Capture the cell that displays the provided text and extract its (x, y) central coordinate. 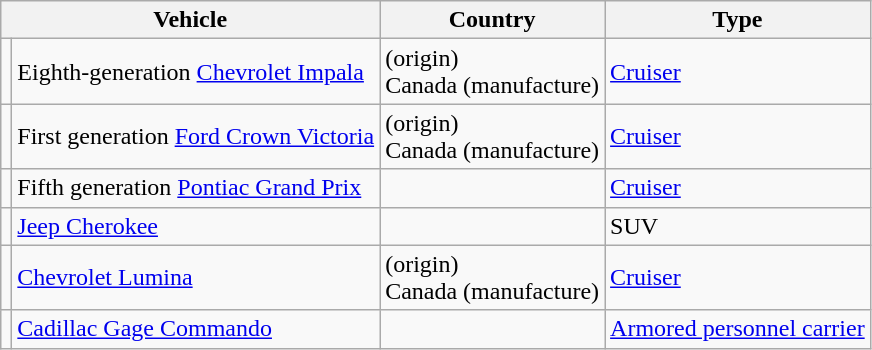
Country (492, 20)
Type (738, 20)
Armored personnel carrier (738, 329)
Chevrolet Lumina (196, 278)
Eighth-generation Chevrolet Impala (196, 72)
Cadillac Gage Commando (196, 329)
Fifth generation Pontiac Grand Prix (196, 188)
First generation Ford Crown Victoria (196, 136)
SUV (738, 226)
Vehicle (190, 20)
Jeep Cherokee (196, 226)
